Find where the given text appears and provide that cell's center as [x, y] coordinate. 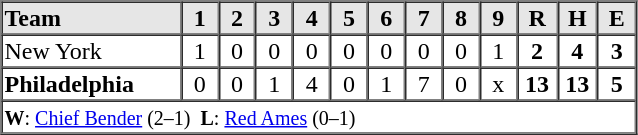
8 [460, 18]
x [498, 84]
E [616, 18]
W: Chief Bender (2–1) L: Red Ames (0–1) [319, 116]
Team [92, 18]
9 [498, 18]
R [537, 18]
New York [92, 50]
Philadelphia [92, 84]
H [577, 18]
6 [386, 18]
